Determine the (X, Y) coordinate at the center of the cell enclosing the given text.  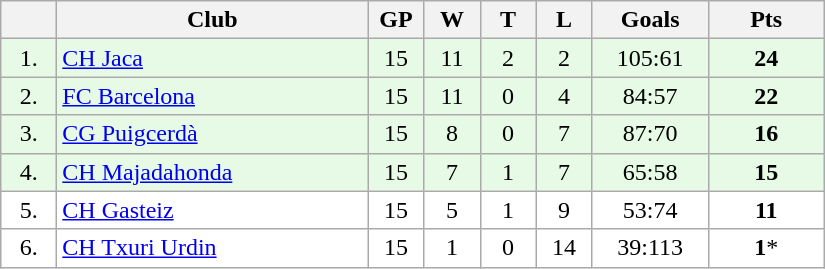
CH Jaca (212, 58)
6. (29, 248)
105:61 (650, 58)
Goals (650, 20)
84:57 (650, 96)
Pts (766, 20)
8 (452, 134)
53:74 (650, 210)
22 (766, 96)
GP (396, 20)
87:70 (650, 134)
24 (766, 58)
2. (29, 96)
FC Barcelona (212, 96)
65:58 (650, 172)
9 (564, 210)
14 (564, 248)
4. (29, 172)
L (564, 20)
5 (452, 210)
CG Puigcerdà (212, 134)
CH Majadahonda (212, 172)
5. (29, 210)
1* (766, 248)
4 (564, 96)
CH Gasteiz (212, 210)
39:113 (650, 248)
CH Txuri Urdin (212, 248)
3. (29, 134)
W (452, 20)
16 (766, 134)
Club (212, 20)
1. (29, 58)
T (508, 20)
